For the text-containing cell, return its midpoint in (X, Y) coordinate format. 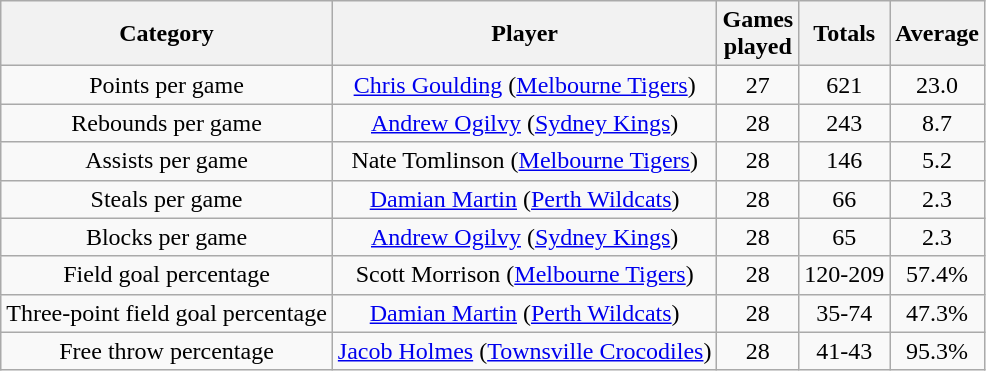
57.4% (938, 275)
66 (844, 199)
Jacob Holmes (Townsville Crocodiles) (524, 351)
5.2 (938, 161)
Gamesplayed (758, 34)
8.7 (938, 123)
Totals (844, 34)
146 (844, 161)
Blocks per game (167, 237)
27 (758, 85)
35-74 (844, 313)
243 (844, 123)
Assists per game (167, 161)
621 (844, 85)
Category (167, 34)
Steals per game (167, 199)
Points per game (167, 85)
Rebounds per game (167, 123)
65 (844, 237)
Three-point field goal percentage (167, 313)
Free throw percentage (167, 351)
95.3% (938, 351)
Player (524, 34)
Chris Goulding (Melbourne Tigers) (524, 85)
Scott Morrison (Melbourne Tigers) (524, 275)
Nate Tomlinson (Melbourne Tigers) (524, 161)
47.3% (938, 313)
120-209 (844, 275)
41-43 (844, 351)
Average (938, 34)
23.0 (938, 85)
Field goal percentage (167, 275)
